Locate the cell with the specified text and output its (X, Y) center coordinate. 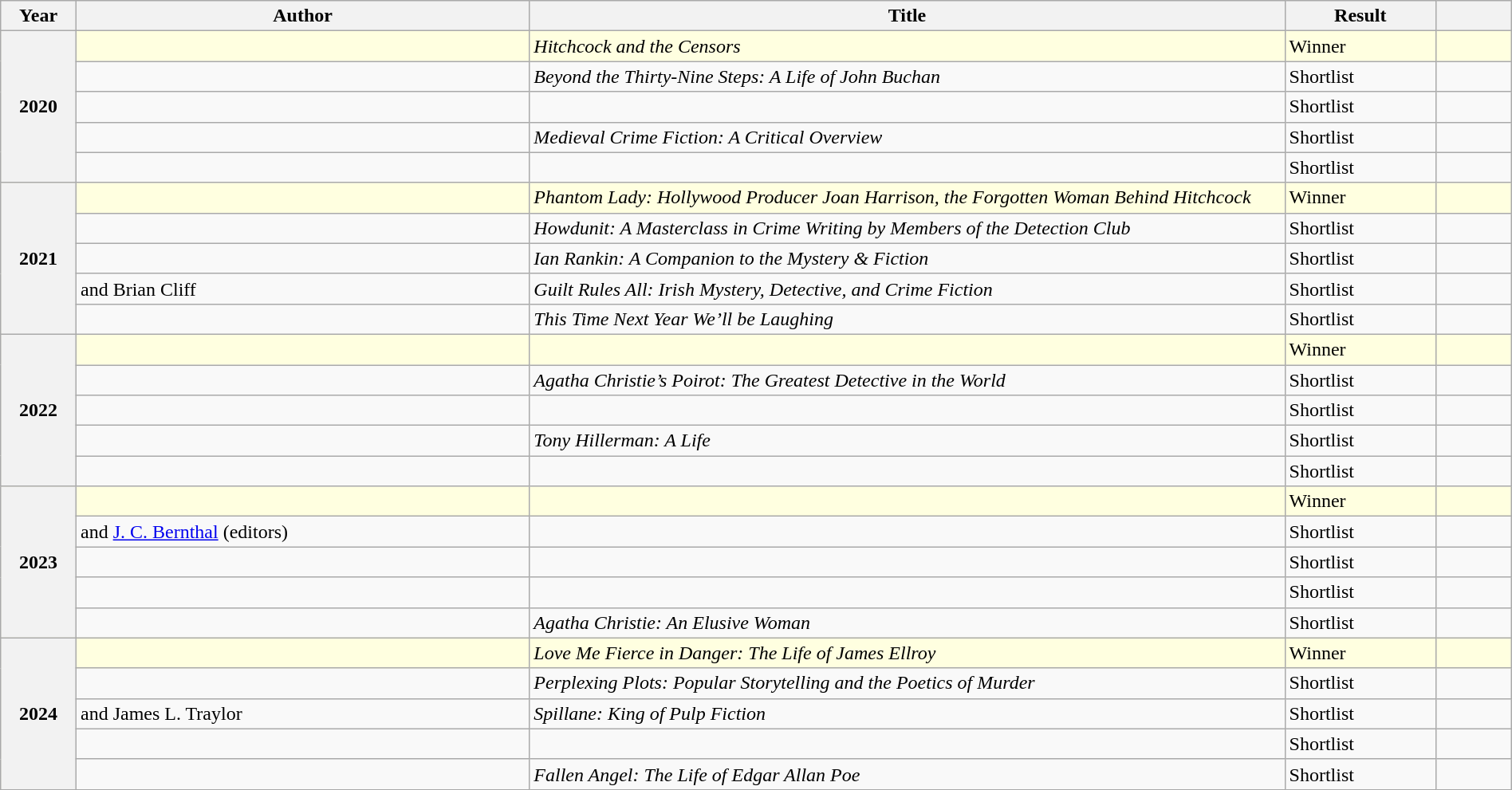
Ian Rankin: A Companion to the Mystery & Fiction (908, 258)
2021 (38, 258)
Phantom Lady: Hollywood Producer Joan Harrison, the Forgotten Woman Behind Hitchcock (908, 198)
This Time Next Year We’ll be Laughing (908, 319)
Agatha Christie: An Elusive Woman (908, 623)
Tony Hillerman: A Life (908, 441)
Beyond the Thirty-Nine Steps: A Life of John Buchan (908, 77)
and James L. Traylor (302, 713)
Title (908, 16)
Love Me Fierce in Danger: The Life of James Ellroy (908, 653)
Guilt Rules All: Irish Mystery, Detective, and Crime Fiction (908, 289)
and J. C. Bernthal (editors) (302, 532)
Howdunit: A Masterclass in Crime Writing by Members of the Detection Club (908, 228)
Perplexing Plots: Popular Storytelling and the Poetics of Murder (908, 683)
and Brian Cliff (302, 289)
Result (1360, 16)
Author (302, 16)
2022 (38, 410)
Agatha Christie’s Poirot: The Greatest Detective in the World (908, 380)
2020 (38, 107)
Hitchcock and the Censors (908, 46)
2023 (38, 562)
Spillane: King of Pulp Fiction (908, 713)
Fallen Angel: The Life of Edgar Allan Poe (908, 774)
Medieval Crime Fiction: A Critical Overview (908, 137)
2024 (38, 713)
Year (38, 16)
